Output the (x, y) coordinate of the center of the cell containing the given text.  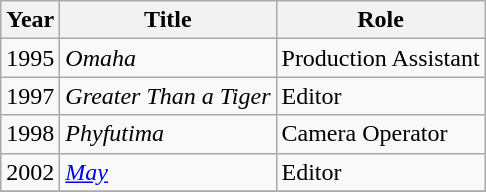
Title (168, 20)
Greater Than a Tiger (168, 96)
Camera Operator (380, 134)
Role (380, 20)
May (168, 172)
1998 (30, 134)
1995 (30, 58)
Phyfutima (168, 134)
1997 (30, 96)
Year (30, 20)
Omaha (168, 58)
Production Assistant (380, 58)
2002 (30, 172)
